Find where the given text appears and provide that cell's center as (X, Y) coordinate. 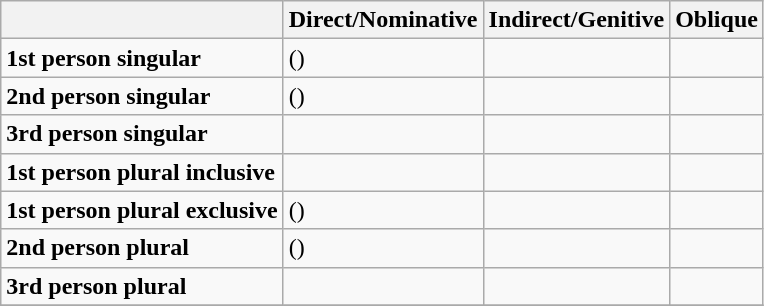
3rd person plural (142, 286)
Direct/Nominative (383, 20)
1st person singular (142, 58)
2nd person singular (142, 96)
Indirect/Genitive (576, 20)
1st person plural inclusive (142, 172)
3rd person singular (142, 134)
2nd person plural (142, 248)
1st person plural exclusive (142, 210)
Oblique (717, 20)
